Output the [X, Y] coordinate of the center of the cell containing the given text.  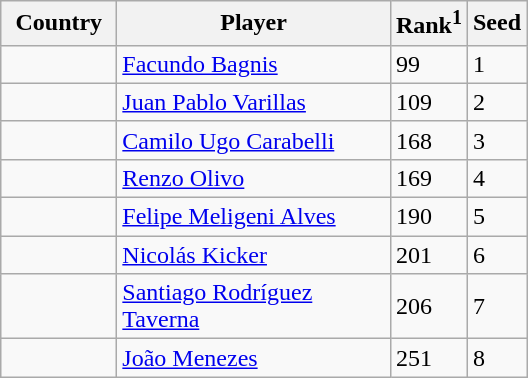
Renzo Olivo [254, 178]
6 [496, 255]
Country [59, 24]
206 [428, 306]
Player [254, 24]
1 [496, 64]
Felipe Meligeni Alves [254, 217]
Santiago Rodríguez Taverna [254, 306]
Facundo Bagnis [254, 64]
Camilo Ugo Carabelli [254, 140]
201 [428, 255]
Seed [496, 24]
109 [428, 102]
4 [496, 178]
Rank1 [428, 24]
168 [428, 140]
3 [496, 140]
169 [428, 178]
João Menezes [254, 358]
5 [496, 217]
2 [496, 102]
7 [496, 306]
251 [428, 358]
99 [428, 64]
8 [496, 358]
Juan Pablo Varillas [254, 102]
190 [428, 217]
Nicolás Kicker [254, 255]
